Capture the cell that displays the provided text and extract its [x, y] central coordinate. 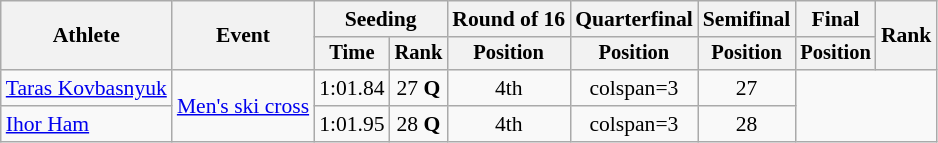
Ihor Ham [86, 124]
Event [243, 36]
Semifinal [747, 19]
Quarterfinal [634, 19]
Men's ski cross [243, 106]
27 Q [419, 88]
Taras Kovbasnyuk [86, 88]
1:01.84 [352, 88]
Seeding [380, 19]
27 [747, 88]
28 [747, 124]
Time [352, 54]
Athlete [86, 36]
1:01.95 [352, 124]
28 Q [419, 124]
Round of 16 [508, 19]
Final [835, 19]
